Locate the cell with the specified text and output its (X, Y) center coordinate. 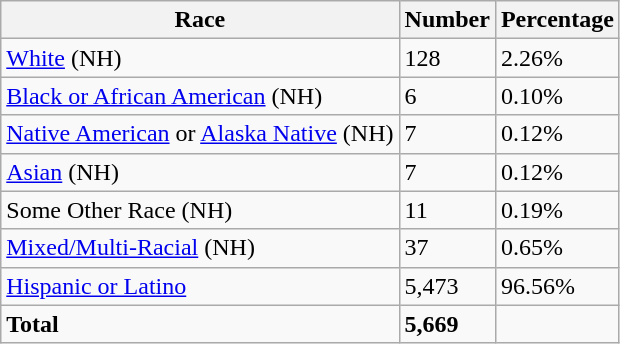
White (NH) (200, 58)
Black or African American (NH) (200, 96)
Percentage (557, 20)
11 (447, 210)
Some Other Race (NH) (200, 210)
Asian (NH) (200, 172)
0.19% (557, 210)
5,473 (447, 286)
Number (447, 20)
Native American or Alaska Native (NH) (200, 134)
37 (447, 248)
2.26% (557, 58)
Total (200, 324)
Hispanic or Latino (200, 286)
0.10% (557, 96)
6 (447, 96)
128 (447, 58)
0.65% (557, 248)
5,669 (447, 324)
96.56% (557, 286)
Race (200, 20)
Mixed/Multi-Racial (NH) (200, 248)
